Capture the cell that displays the provided text and extract its (X, Y) central coordinate. 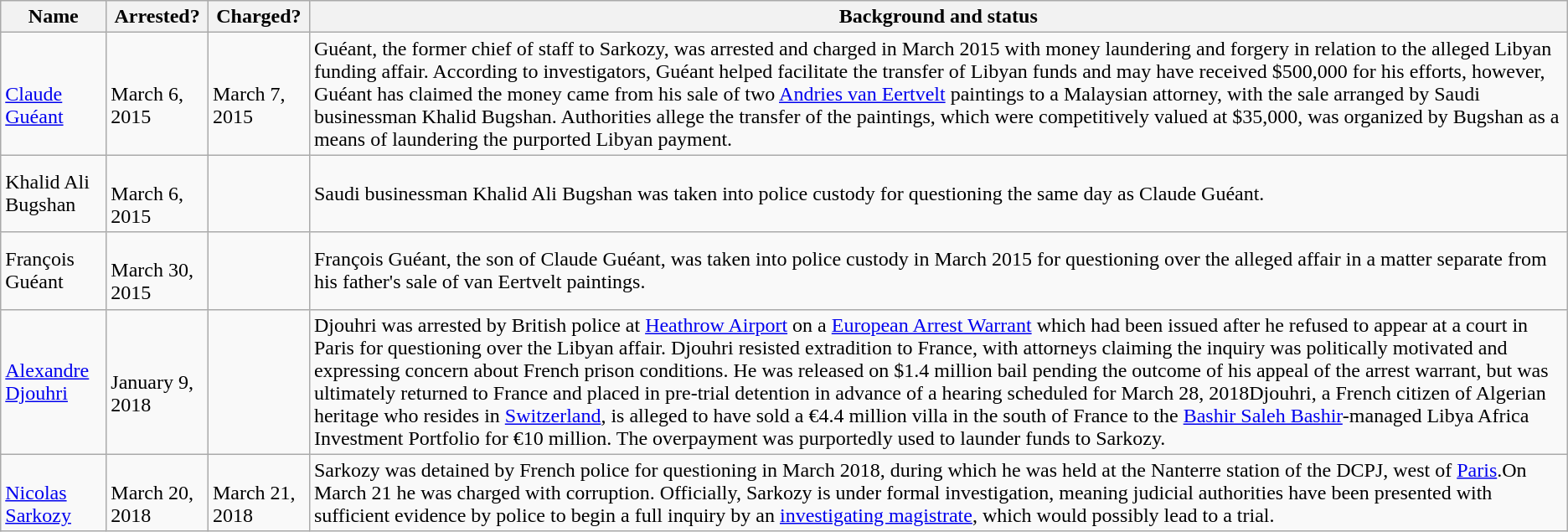
Charged? (258, 17)
Arrested? (157, 17)
March 21, 2018 (258, 493)
March 20, 2018 (157, 493)
François Guéant (54, 271)
Alexandre Djouhri (54, 382)
Claude Guéant (54, 94)
March 7, 2015 (258, 94)
March 30, 2015 (157, 271)
Nicolas Sarkozy (54, 493)
January 9, 2018 (157, 382)
Khalid Ali Bugshan (54, 194)
Saudi businessman Khalid Ali Bugshan was taken into police custody for questioning the same day as Claude Guéant. (938, 194)
Name (54, 17)
Background and status (938, 17)
